Scan for the cell matching the given text and deliver its [X, Y] coordinate at center. 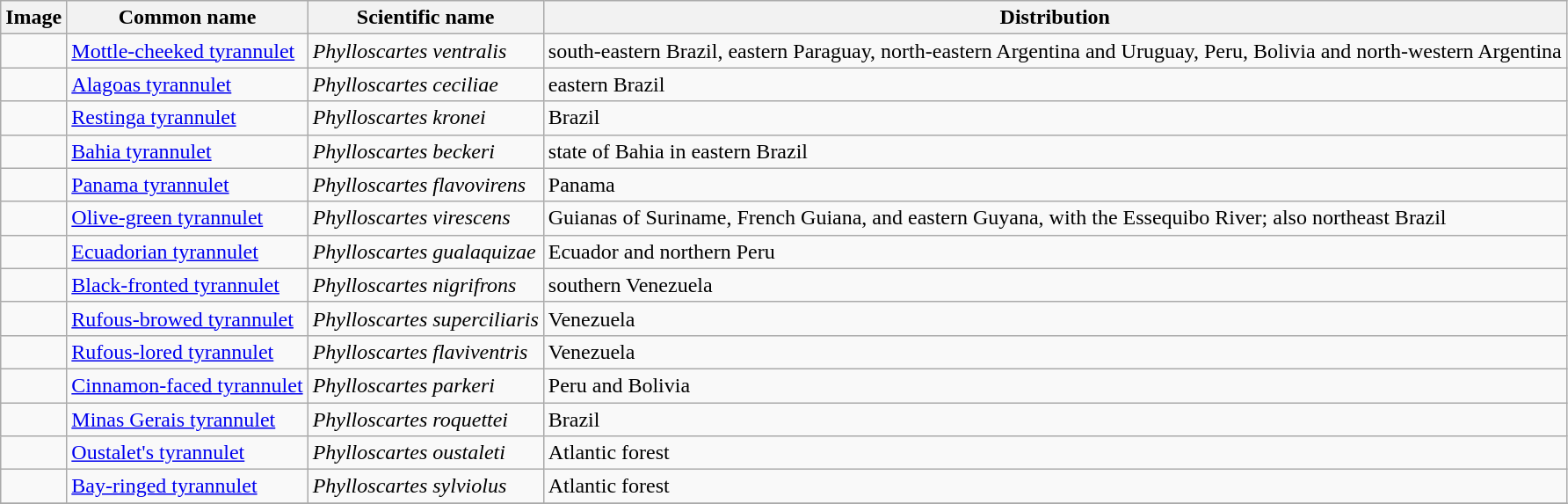
Alagoas tyrannulet [187, 84]
Phylloscartes kronei [425, 118]
Rufous-lored tyrannulet [187, 352]
Phylloscartes virescens [425, 218]
Cinnamon-faced tyrannulet [187, 385]
Phylloscartes oustaleti [425, 453]
Phylloscartes flavovirens [425, 185]
Phylloscartes ventralis [425, 51]
Phylloscartes superciliaris [425, 318]
Restinga tyrannulet [187, 118]
Phylloscartes parkeri [425, 385]
south-eastern Brazil, eastern Paraguay, north-eastern Argentina and Uruguay, Peru, Bolivia and north-western Argentina [1055, 51]
Minas Gerais tyrannulet [187, 420]
Panama [1055, 185]
Phylloscartes ceciliae [425, 84]
Bay-ringed tyrannulet [187, 486]
Phylloscartes beckeri [425, 151]
Phylloscartes nigrifrons [425, 285]
Distribution [1055, 18]
Scientific name [425, 18]
Peru and Bolivia [1055, 385]
Ecuador and northern Peru [1055, 252]
Phylloscartes sylviolus [425, 486]
Bahia tyrannulet [187, 151]
Black-fronted tyrannulet [187, 285]
Phylloscartes gualaquizae [425, 252]
eastern Brazil [1055, 84]
Phylloscartes roquettei [425, 420]
state of Bahia in eastern Brazil [1055, 151]
Ecuadorian tyrannulet [187, 252]
southern Venezuela [1055, 285]
Image [33, 18]
Mottle-cheeked tyrannulet [187, 51]
Panama tyrannulet [187, 185]
Common name [187, 18]
Olive-green tyrannulet [187, 218]
Oustalet's tyrannulet [187, 453]
Guianas of Suriname, French Guiana, and eastern Guyana, with the Essequibo River; also northeast Brazil [1055, 218]
Rufous-browed tyrannulet [187, 318]
Phylloscartes flaviventris [425, 352]
